Detect which cell encompasses the target text, then output its (X, Y) center coordinate. 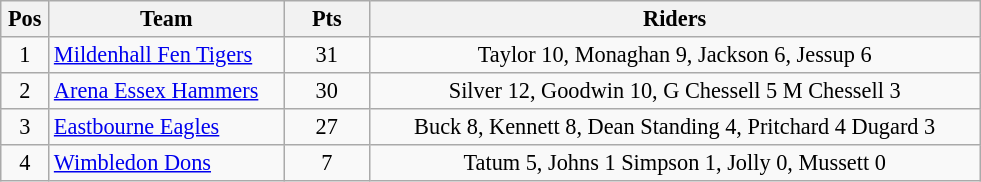
3 (25, 126)
31 (326, 55)
30 (326, 90)
Riders (674, 19)
Arena Essex Hammers (166, 90)
Team (166, 19)
2 (25, 90)
Pos (25, 19)
Silver 12, Goodwin 10, G Chessell 5 M Chessell 3 (674, 90)
Taylor 10, Monaghan 9, Jackson 6, Jessup 6 (674, 55)
Mildenhall Fen Tigers (166, 55)
27 (326, 126)
7 (326, 162)
Pts (326, 19)
Tatum 5, Johns 1 Simpson 1, Jolly 0, Mussett 0 (674, 162)
Buck 8, Kennett 8, Dean Standing 4, Pritchard 4 Dugard 3 (674, 126)
Eastbourne Eagles (166, 126)
1 (25, 55)
Wimbledon Dons (166, 162)
4 (25, 162)
